Scan for the cell matching the given text and deliver its [X, Y] coordinate at center. 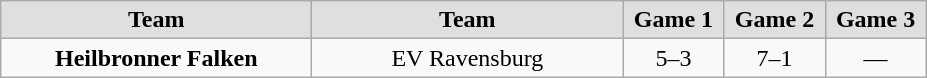
Game 2 [774, 20]
Game 1 [674, 20]
Game 3 [876, 20]
Heilbronner Falken [156, 58]
5–3 [674, 58]
— [876, 58]
EV Ravensburg [468, 58]
7–1 [774, 58]
